Locate the cell with the specified text and output its (X, Y) center coordinate. 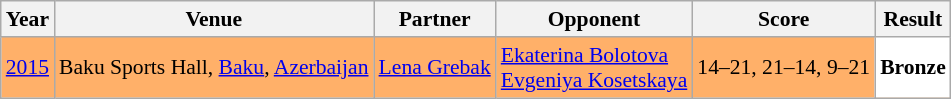
Venue (214, 19)
14–21, 21–14, 9–21 (784, 68)
Baku Sports Hall, Baku, Azerbaijan (214, 68)
Result (913, 19)
Bronze (913, 68)
Ekaterina Bolotova Evgeniya Kosetskaya (594, 68)
Score (784, 19)
Partner (435, 19)
2015 (28, 68)
Year (28, 19)
Opponent (594, 19)
Lena Grebak (435, 68)
